From the cell containing the given text, extract its center point as (X, Y) coordinate. 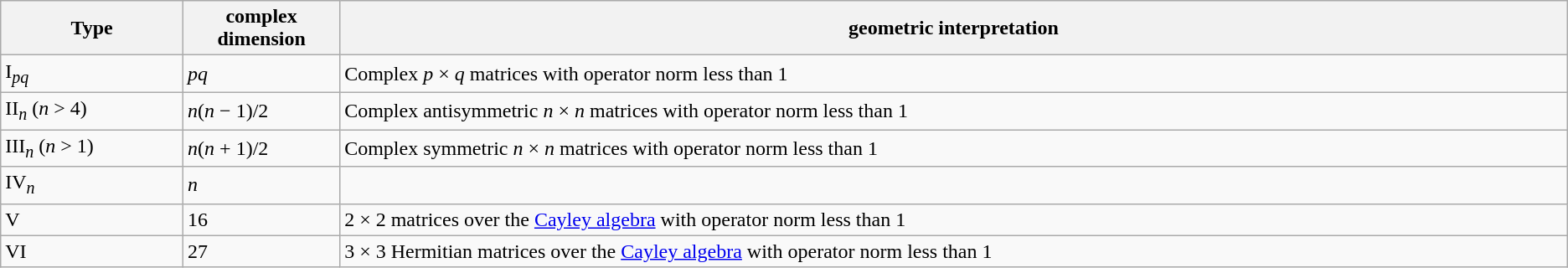
VI (92, 251)
V (92, 219)
2 × 2 matrices over the Cayley algebra with operator norm less than 1 (954, 219)
16 (261, 219)
Complex p × q matrices with operator norm less than 1 (954, 74)
3 × 3 Hermitian matrices over the Cayley algebra with operator norm less than 1 (954, 251)
pq (261, 74)
27 (261, 251)
IVn (92, 185)
IIIn (n > 1) (92, 147)
Complex symmetric n × n matrices with operator norm less than 1 (954, 147)
Type (92, 28)
n(n + 1)/2 (261, 147)
geometric interpretation (954, 28)
Complex antisymmetric n × n matrices with operator norm less than 1 (954, 111)
complex dimension (261, 28)
n (261, 185)
Ipq (92, 74)
n(n − 1)/2 (261, 111)
IIn (n > 4) (92, 111)
